Output the (X, Y) coordinate of the center of the cell containing the given text.  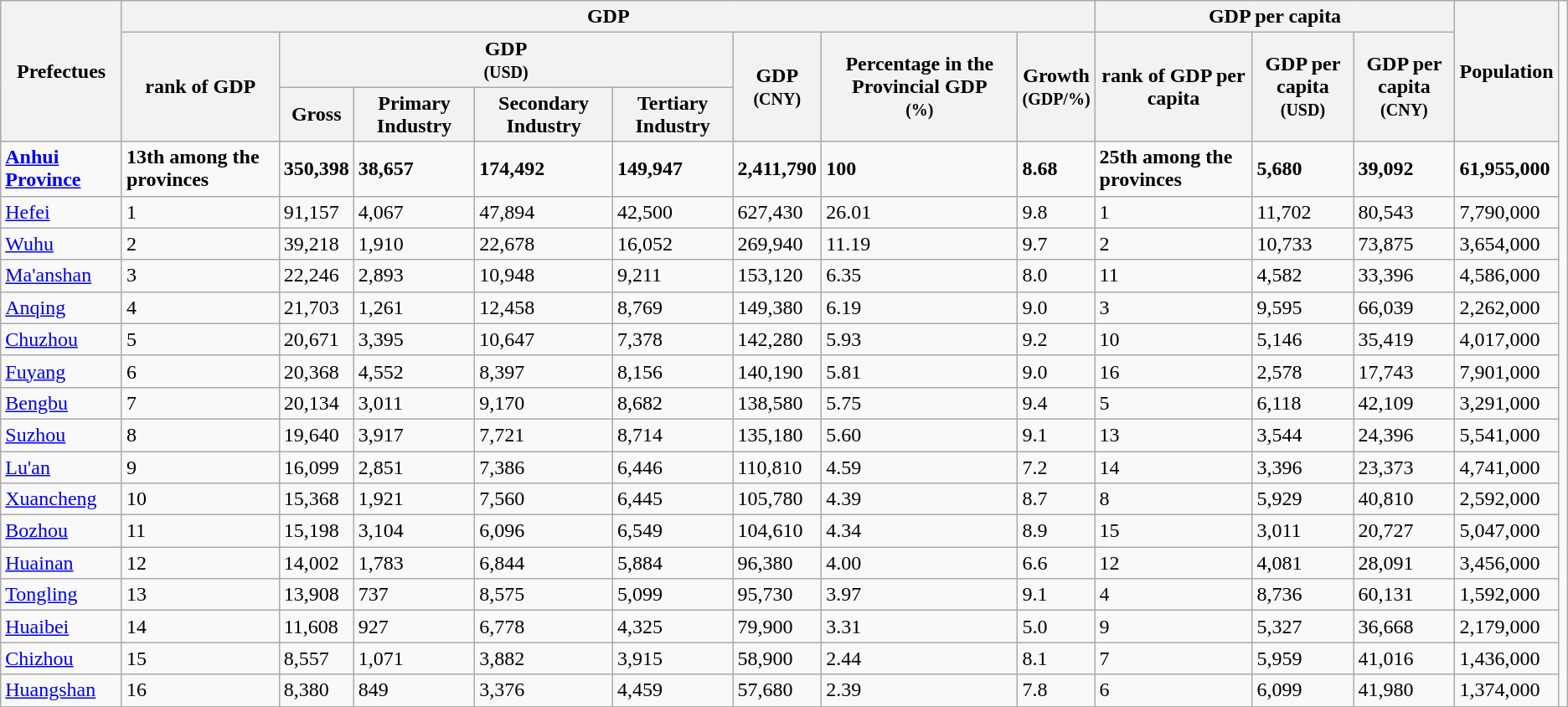
1,783 (414, 563)
1,071 (414, 658)
rank of GDP per capita (1173, 87)
350,398 (317, 169)
Percentage in the Provincial GDP(%) (920, 87)
3,396 (1303, 467)
5,959 (1303, 658)
Suzhou (62, 435)
Huaibei (62, 627)
39,092 (1404, 169)
36,668 (1404, 627)
40,810 (1404, 499)
79,900 (777, 627)
7,386 (544, 467)
GDP per capita(USD) (1303, 87)
9,211 (673, 276)
6,549 (673, 531)
Tongling (62, 595)
2.44 (920, 658)
11,702 (1303, 212)
5.0 (1056, 627)
2,592,000 (1506, 499)
1,374,000 (1506, 690)
3,456,000 (1506, 563)
5,099 (673, 595)
GDP per capita (1275, 17)
5,047,000 (1506, 531)
20,727 (1404, 531)
8,736 (1303, 595)
9,595 (1303, 307)
6.6 (1056, 563)
9.8 (1056, 212)
6,118 (1303, 403)
8,380 (317, 690)
38,657 (414, 169)
3,104 (414, 531)
6.35 (920, 276)
13th among the provinces (200, 169)
GDP(CNY) (777, 87)
9.4 (1056, 403)
8,397 (544, 371)
135,180 (777, 435)
20,134 (317, 403)
4.39 (920, 499)
3,654,000 (1506, 244)
Population (1506, 71)
26.01 (920, 212)
927 (414, 627)
33,396 (1404, 276)
737 (414, 595)
6.19 (920, 307)
8.7 (1056, 499)
41,980 (1404, 690)
174,492 (544, 169)
61,955,000 (1506, 169)
3,376 (544, 690)
Fuyang (62, 371)
6,844 (544, 563)
19,640 (317, 435)
39,218 (317, 244)
5,541,000 (1506, 435)
6,445 (673, 499)
22,246 (317, 276)
2,179,000 (1506, 627)
7.8 (1056, 690)
8.0 (1056, 276)
Tertiary Industry (673, 114)
3,544 (1303, 435)
11.19 (920, 244)
3,882 (544, 658)
80,543 (1404, 212)
149,380 (777, 307)
10,647 (544, 339)
16,052 (673, 244)
10,733 (1303, 244)
4,459 (673, 690)
2,851 (414, 467)
849 (414, 690)
8.68 (1056, 169)
rank of GDP (200, 87)
Primary Industry (414, 114)
2,578 (1303, 371)
4.34 (920, 531)
153,120 (777, 276)
8.1 (1056, 658)
269,940 (777, 244)
13,908 (317, 595)
4,325 (673, 627)
Huangshan (62, 690)
42,109 (1404, 403)
GDP(USD) (506, 60)
3,395 (414, 339)
Chizhou (62, 658)
4,081 (1303, 563)
7.2 (1056, 467)
96,380 (777, 563)
47,894 (544, 212)
110,810 (777, 467)
15,198 (317, 531)
4,017,000 (1506, 339)
104,610 (777, 531)
6,099 (1303, 690)
9,170 (544, 403)
2,262,000 (1506, 307)
7,721 (544, 435)
627,430 (777, 212)
Xuancheng (62, 499)
3,917 (414, 435)
5.60 (920, 435)
8,575 (544, 595)
24,396 (1404, 435)
91,157 (317, 212)
4,582 (1303, 276)
5,146 (1303, 339)
8,156 (673, 371)
16,099 (317, 467)
8,557 (317, 658)
9.7 (1056, 244)
Ma'anshan (62, 276)
142,280 (777, 339)
5,680 (1303, 169)
5,327 (1303, 627)
2,411,790 (777, 169)
138,580 (777, 403)
5.75 (920, 403)
4,067 (414, 212)
6,096 (544, 531)
21,703 (317, 307)
Chuzhou (62, 339)
66,039 (1404, 307)
7,560 (544, 499)
14,002 (317, 563)
41,016 (1404, 658)
4,586,000 (1506, 276)
140,190 (777, 371)
Secondary Industry (544, 114)
5,884 (673, 563)
1,261 (414, 307)
4,552 (414, 371)
1,436,000 (1506, 658)
9.2 (1056, 339)
100 (920, 169)
57,680 (777, 690)
12,458 (544, 307)
35,419 (1404, 339)
8.9 (1056, 531)
6,446 (673, 467)
7,790,000 (1506, 212)
58,900 (777, 658)
42,500 (673, 212)
20,671 (317, 339)
10,948 (544, 276)
Anqing (62, 307)
2.39 (920, 690)
1,921 (414, 499)
5,929 (1303, 499)
3,291,000 (1506, 403)
GDP per capita(CNY) (1404, 87)
8,769 (673, 307)
8,682 (673, 403)
8,714 (673, 435)
3.31 (920, 627)
1,592,000 (1506, 595)
Huainan (62, 563)
28,091 (1404, 563)
149,947 (673, 169)
Wuhu (62, 244)
4.00 (920, 563)
2,893 (414, 276)
11,608 (317, 627)
95,730 (777, 595)
Lu'an (62, 467)
Prefectues (62, 71)
5.81 (920, 371)
Gross (317, 114)
20,368 (317, 371)
Bozhou (62, 531)
Hefei (62, 212)
6,778 (544, 627)
5.93 (920, 339)
GDP (608, 17)
17,743 (1404, 371)
105,780 (777, 499)
Growth(GDP/%) (1056, 87)
22,678 (544, 244)
7,378 (673, 339)
3.97 (920, 595)
4,741,000 (1506, 467)
73,875 (1404, 244)
1,910 (414, 244)
23,373 (1404, 467)
15,368 (317, 499)
25th among the provinces (1173, 169)
Anhui Province (62, 169)
3,915 (673, 658)
60,131 (1404, 595)
7,901,000 (1506, 371)
Bengbu (62, 403)
4.59 (920, 467)
